Pinpoint the cell where the given text exists, returning its [x, y] midpoint coordinate. 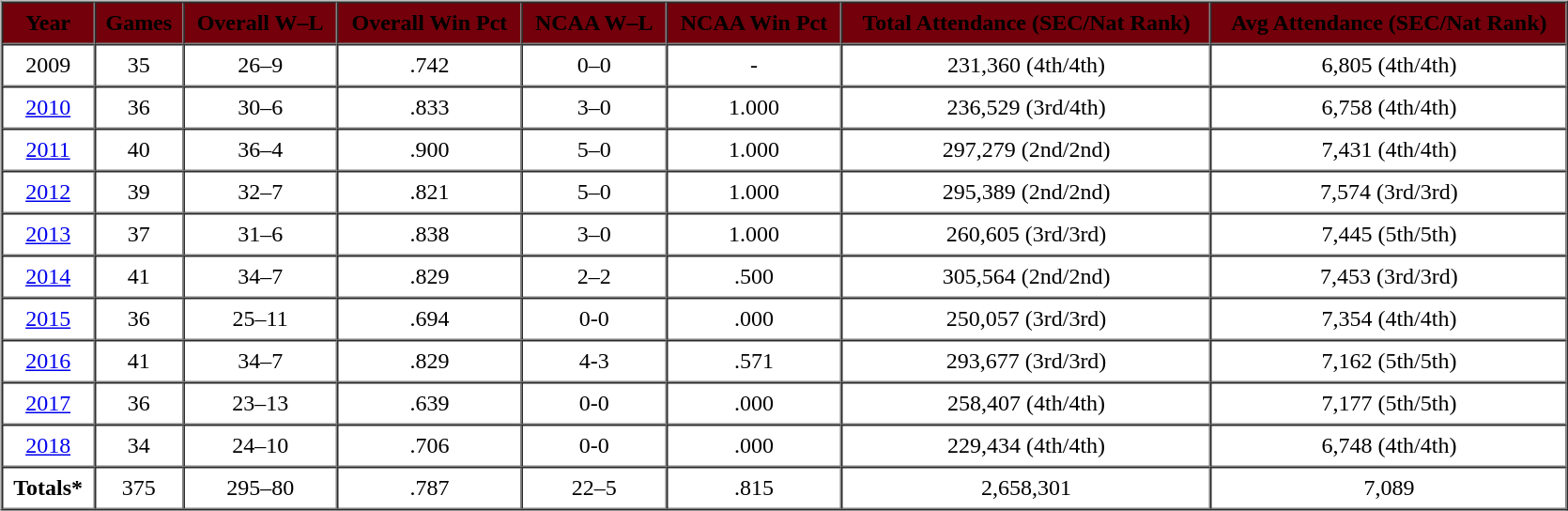
.821 [430, 192]
Avg Attendance (SEC/Nat Rank) [1390, 23]
2016 [48, 361]
260,605 (3rd/3rd) [1025, 235]
Overall W–L [260, 23]
6,758 (4th/4th) [1390, 107]
2010 [48, 107]
236,529 (3rd/4th) [1025, 107]
23–13 [260, 404]
24–10 [260, 445]
375 [139, 488]
7,162 (5th/5th) [1390, 361]
.833 [430, 107]
258,407 (4th/4th) [1025, 404]
4-3 [594, 361]
NCAA W–L [594, 23]
2013 [48, 235]
295,389 (2nd/2nd) [1025, 192]
7,177 (5th/5th) [1390, 404]
37 [139, 235]
7,354 (4th/4th) [1390, 319]
7,089 [1390, 488]
295–80 [260, 488]
34 [139, 445]
Year [48, 23]
2–2 [594, 276]
Overall Win Pct [430, 23]
229,434 (4th/4th) [1025, 445]
.815 [755, 488]
32–7 [260, 192]
2014 [48, 276]
250,057 (3rd/3rd) [1025, 319]
31–6 [260, 235]
.742 [430, 66]
Totals* [48, 488]
.900 [430, 150]
25–11 [260, 319]
22–5 [594, 488]
.706 [430, 445]
297,279 (2nd/2nd) [1025, 150]
2012 [48, 192]
2009 [48, 66]
2017 [48, 404]
39 [139, 192]
35 [139, 66]
2018 [48, 445]
2011 [48, 150]
Games [139, 23]
.639 [430, 404]
.787 [430, 488]
7,431 (4th/4th) [1390, 150]
.838 [430, 235]
6,748 (4th/4th) [1390, 445]
2,658,301 [1025, 488]
Total Attendance (SEC/Nat Rank) [1025, 23]
305,564 (2nd/2nd) [1025, 276]
.571 [755, 361]
36–4 [260, 150]
.694 [430, 319]
30–6 [260, 107]
7,453 (3rd/3rd) [1390, 276]
6,805 (4th/4th) [1390, 66]
2015 [48, 319]
0–0 [594, 66]
- [755, 66]
293,677 (3rd/3rd) [1025, 361]
NCAA Win Pct [755, 23]
231,360 (4th/4th) [1025, 66]
40 [139, 150]
26–9 [260, 66]
7,574 (3rd/3rd) [1390, 192]
7,445 (5th/5th) [1390, 235]
.500 [755, 276]
